Extract the [X, Y] coordinate from the center of the cell holding the provided text.  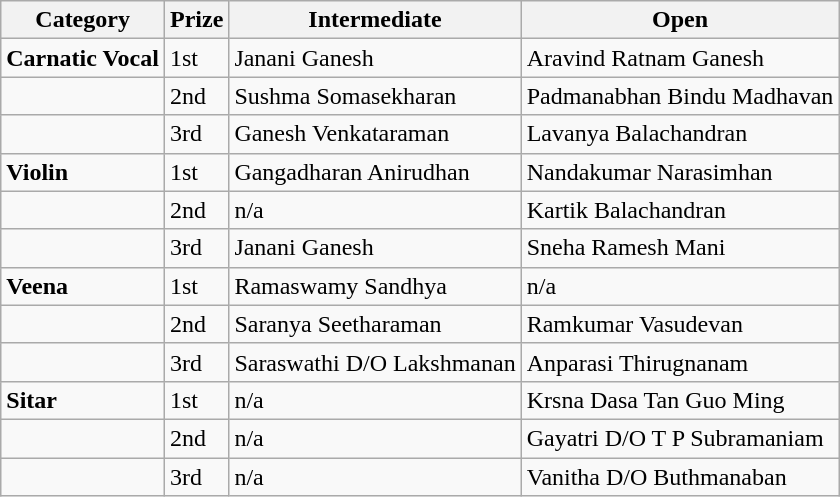
Aravind Ratnam Ganesh [680, 58]
Ramkumar Vasudevan [680, 324]
Veena [83, 286]
Anparasi Thirugnanam [680, 362]
Sneha Ramesh Mani [680, 248]
Open [680, 20]
Sitar [83, 400]
Krsna Dasa Tan Guo Ming [680, 400]
Sushma Somasekharan [375, 96]
Violin [83, 172]
Lavanya Balachandran [680, 134]
Ganesh Venkataraman [375, 134]
Prize [196, 20]
Ramaswamy Sandhya [375, 286]
Intermediate [375, 20]
Padmanabhan Bindu Madhavan [680, 96]
Gayatri D/O T P Subramaniam [680, 438]
Carnatic Vocal [83, 58]
Kartik Balachandran [680, 210]
Nandakumar Narasimhan [680, 172]
Gangadharan Anirudhan [375, 172]
Vanitha D/O Buthmanaban [680, 477]
Category [83, 20]
Saraswathi D/O Lakshmanan [375, 362]
Saranya Seetharaman [375, 324]
